Identify which cell holds the provided text, then report its [x, y] central coordinate. 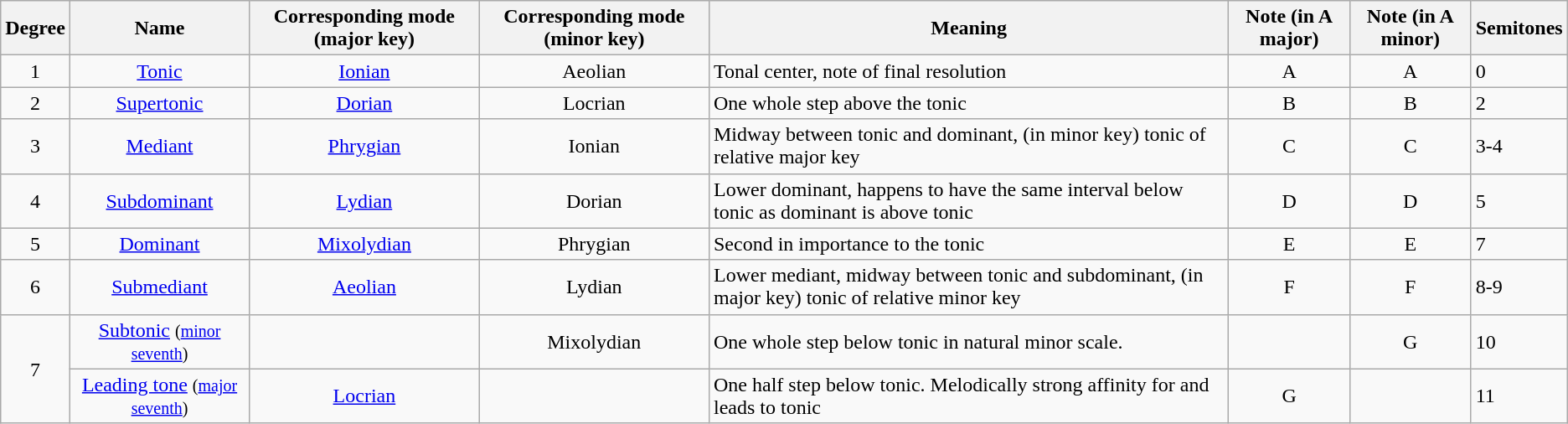
Midway between tonic and dominant, (in minor key) tonic of relative major key [968, 146]
10 [1519, 342]
Second in importance to the tonic [968, 244]
Subtonic (minor seventh) [159, 342]
Semitones [1519, 28]
Corresponding mode (minor key) [594, 28]
8-9 [1519, 287]
Lower mediant, midway between tonic and subdominant, (in major key) tonic of relative minor key [968, 287]
One whole step above the tonic [968, 103]
Corresponding mode (major key) [364, 28]
Lower dominant, happens to have the same interval below tonic as dominant is above tonic [968, 201]
One half step below tonic. Melodically strong affinity for and leads to tonic [968, 396]
Name [159, 28]
0 [1519, 71]
Mediant [159, 146]
Dominant [159, 244]
Tonal center, note of final resolution [968, 71]
One whole step below tonic in natural minor scale. [968, 342]
Supertonic [159, 103]
6 [35, 287]
11 [1519, 396]
Note (in A major) [1290, 28]
Leading tone (major seventh) [159, 396]
Note (in A minor) [1411, 28]
4 [35, 201]
1 [35, 71]
Submediant [159, 287]
Tonic [159, 71]
Meaning [968, 28]
3 [35, 146]
3-4 [1519, 146]
Subdominant [159, 201]
Degree [35, 28]
